Scan for the cell matching the given text and deliver its [x, y] coordinate at center. 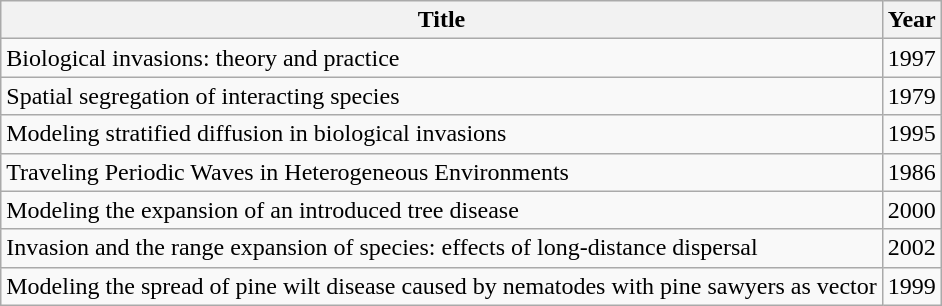
1995 [912, 134]
Year [912, 20]
1997 [912, 58]
Spatial segregation of interacting species [442, 96]
Invasion and the range expansion of species: effects of long-distance dispersal [442, 248]
1986 [912, 172]
Modeling the spread of pine wilt disease caused by nematodes with pine sawyers as vector [442, 286]
Modeling stratified diffusion in biological invasions [442, 134]
Biological invasions: theory and practice [442, 58]
2000 [912, 210]
Traveling Periodic Waves in Heterogeneous Environments [442, 172]
2002 [912, 248]
1999 [912, 286]
Modeling the expansion of an introduced tree disease [442, 210]
1979 [912, 96]
Title [442, 20]
